Return the (X, Y) coordinate for the center point of the cell that contains the specified text.  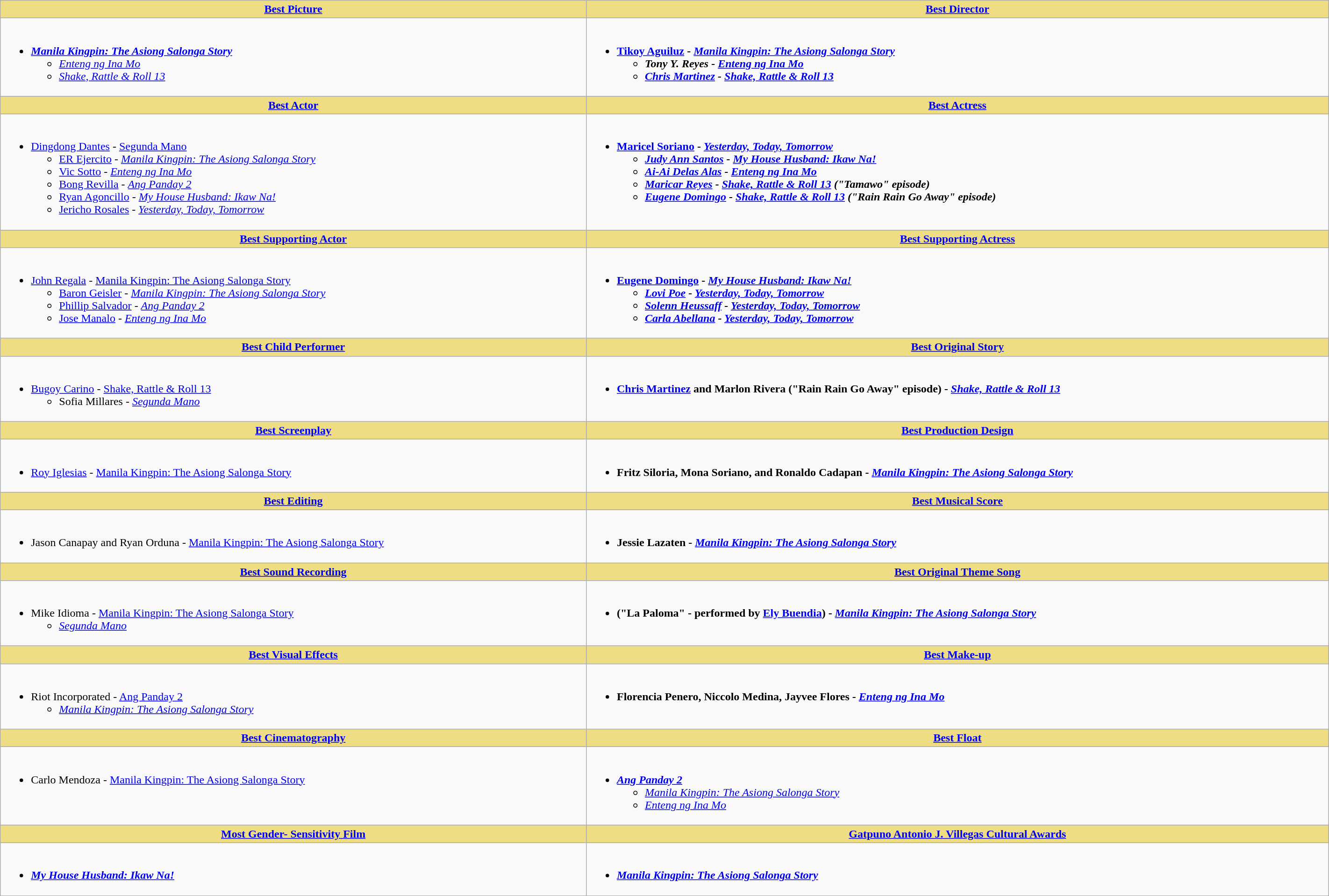
Fritz Siloria, Mona Soriano, and Ronaldo Cadapan - Manila Kingpin: The Asiong Salonga Story (957, 465)
("La Paloma" - performed by Ely Buendia) - Manila Kingpin: The Asiong Salonga Story (957, 613)
Chris Martinez and Marlon Rivera ("Rain Rain Go Away" episode) - Shake, Rattle & Roll 13 (957, 389)
Roy Iglesias - Manila Kingpin: The Asiong Salonga Story (293, 465)
Florencia Penero, Niccolo Medina, Jayvee Flores - Enteng ng Ina Mo (957, 697)
Best Screenplay (293, 430)
Best Visual Effects (293, 655)
Jessie Lazaten - Manila Kingpin: The Asiong Salonga Story (957, 536)
Best Original Story (957, 347)
Bugoy Carino - Shake, Rattle & Roll 13Sofia Millares - Segunda Mano (293, 389)
Best Musical Score (957, 501)
Best Make-up (957, 655)
Manila Kingpin: The Asiong Salonga StoryEnteng ng Ina Mo Shake, Rattle & Roll 13 (293, 57)
Best Sound Recording (293, 571)
Ang Panday 2Manila Kingpin: The Asiong Salonga Story Enteng ng Ina Mo (957, 786)
Best Supporting Actress (957, 239)
Tikoy Aguiluz - Manila Kingpin: The Asiong Salonga StoryTony Y. Reyes - Enteng ng Ina MoChris Martinez - Shake, Rattle & Roll 13 (957, 57)
Best Original Theme Song (957, 571)
Best Cinematography (293, 738)
Mike Idioma - Manila Kingpin: The Asiong Salonga StorySegunda Mano (293, 613)
Manila Kingpin: The Asiong Salonga Story (957, 869)
Jason Canapay and Ryan Orduna - Manila Kingpin: The Asiong Salonga Story (293, 536)
Best Supporting Actor (293, 239)
Carlo Mendoza - Manila Kingpin: The Asiong Salonga Story (293, 786)
Best Child Performer (293, 347)
My House Husband: Ikaw Na! (293, 869)
Best Editing (293, 501)
Best Actress (957, 105)
Best Float (957, 738)
Best Actor (293, 105)
Best Picture (293, 9)
Gatpuno Antonio J. Villegas Cultural Awards (957, 834)
Best Production Design (957, 430)
Best Director (957, 9)
Most Gender- Sensitivity Film (293, 834)
Riot Incorporated - Ang Panday 2Manila Kingpin: The Asiong Salonga Story (293, 697)
